Identify which cell holds the provided text, then report its (x, y) central coordinate. 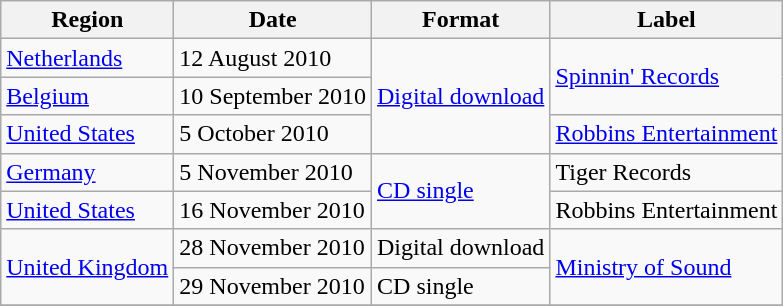
5 November 2010 (273, 172)
28 November 2010 (273, 248)
10 September 2010 (273, 96)
Format (461, 20)
Belgium (88, 96)
Label (666, 20)
Germany (88, 172)
Date (273, 20)
16 November 2010 (273, 210)
Ministry of Sound (666, 267)
5 October 2010 (273, 134)
United Kingdom (88, 267)
12 August 2010 (273, 58)
Spinnin' Records (666, 77)
Region (88, 20)
29 November 2010 (273, 286)
Tiger Records (666, 172)
Netherlands (88, 58)
